Return the (X, Y) coordinate for the center point of the cell that contains the specified text.  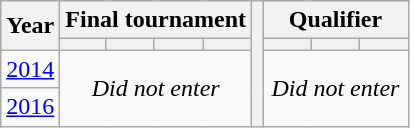
Year (30, 26)
2014 (30, 69)
2016 (30, 107)
Qualifier (336, 20)
Final tournament (156, 20)
